Determine the (X, Y) coordinate at the center of the cell enclosing the given text.  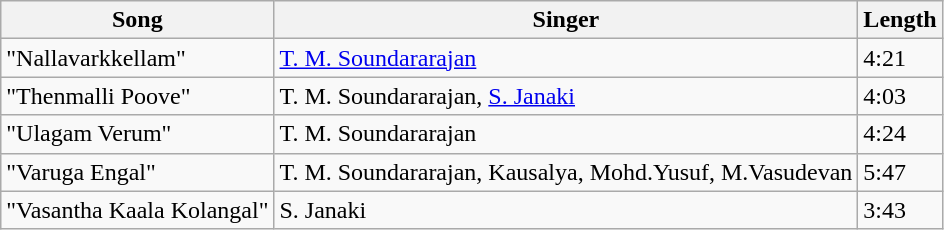
T. M. Soundararajan, Kausalya, Mohd.Yusuf, M.Vasudevan (566, 172)
4:21 (900, 58)
Length (900, 20)
T. M. Soundararajan, S. Janaki (566, 96)
4:03 (900, 96)
"Vasantha Kaala Kolangal" (138, 210)
"Thenmalli Poove" (138, 96)
S. Janaki (566, 210)
5:47 (900, 172)
4:24 (900, 134)
Singer (566, 20)
"Varuga Engal" (138, 172)
Song (138, 20)
"Nallavarkkellam" (138, 58)
"Ulagam Verum" (138, 134)
3:43 (900, 210)
